Locate the cell with the specified text and output its [X, Y] center coordinate. 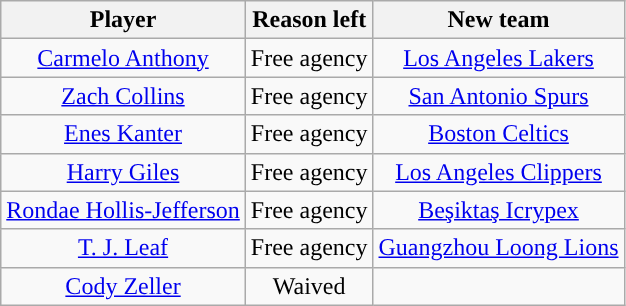
Los Angeles Clippers [498, 172]
Enes Kanter [124, 134]
T. J. Leaf [124, 248]
Guangzhou Loong Lions [498, 248]
Reason left [309, 20]
Beşiktaş Icrypex [498, 210]
New team [498, 20]
Boston Celtics [498, 134]
Los Angeles Lakers [498, 58]
Rondae Hollis-Jefferson [124, 210]
Carmelo Anthony [124, 58]
Player [124, 20]
San Antonio Spurs [498, 96]
Zach Collins [124, 96]
Harry Giles [124, 172]
Cody Zeller [124, 286]
Waived [309, 286]
